Return the (X, Y) coordinate for the center point of the cell that contains the specified text.  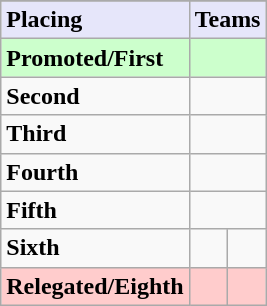
Teams (228, 20)
Promoted/First (95, 58)
Placing (95, 20)
Fourth (95, 172)
Third (95, 134)
Fifth (95, 210)
Sixth (95, 248)
Second (95, 96)
Relegated/Eighth (95, 286)
